Provide the [x, y] coordinate of the cell's center where the given text is located.  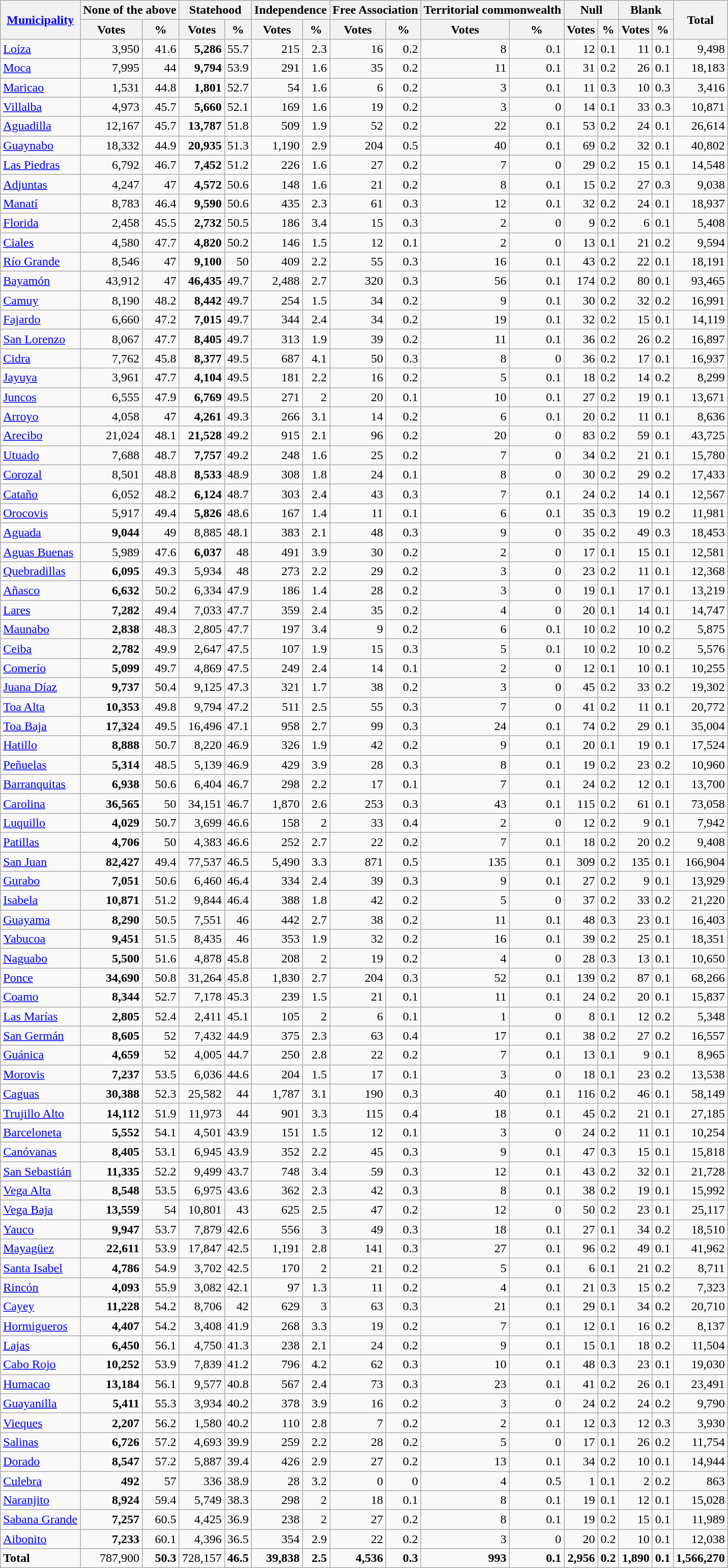
8,501 [111, 474]
45.5 [161, 223]
56.2 [161, 1423]
6,975 [201, 1191]
16,557 [700, 1036]
56 [465, 281]
15,837 [700, 997]
7,051 [111, 881]
Vega Alta [41, 1191]
442 [277, 920]
Free Association [375, 10]
10,650 [700, 958]
313 [277, 339]
174 [581, 281]
321 [277, 687]
51.6 [161, 958]
Morovis [41, 1074]
Luquillo [41, 823]
43,725 [700, 436]
50.8 [161, 978]
266 [277, 416]
7,233 [111, 1539]
7,688 [111, 455]
8,344 [111, 997]
Manatí [41, 203]
239 [277, 997]
57 [161, 1481]
5,286 [201, 49]
Rincón [41, 1287]
2,207 [111, 1423]
25,117 [700, 1210]
8,965 [700, 1055]
Toa Baja [41, 726]
511 [277, 707]
99 [358, 726]
60.5 [161, 1520]
5,139 [201, 765]
748 [277, 1171]
14,548 [700, 165]
1,531 [111, 87]
4,261 [201, 416]
Aguada [41, 532]
354 [277, 1539]
Territorial commonwealth [492, 10]
39.9 [238, 1442]
4.2 [316, 1365]
8,137 [700, 1326]
9,408 [700, 842]
39.4 [238, 1461]
Naranjito [41, 1500]
20,710 [700, 1307]
11,973 [201, 1113]
Guayama [41, 920]
308 [277, 474]
Culebra [41, 1481]
8,548 [111, 1191]
53.7 [161, 1229]
Toa Alta [41, 707]
41.6 [161, 49]
51.9 [161, 1113]
Aibonito [41, 1539]
250 [277, 1055]
Municipality [41, 20]
2,956 [581, 1558]
Arecibo [41, 436]
4,501 [201, 1132]
49.9 [161, 649]
344 [277, 320]
796 [277, 1365]
8,220 [201, 745]
4,973 [111, 107]
Isabela [41, 900]
4,786 [111, 1268]
1,191 [277, 1249]
44.8 [161, 87]
3,950 [111, 49]
Peñuelas [41, 765]
7,452 [201, 165]
6,769 [201, 397]
13,671 [700, 397]
1.7 [316, 687]
Loíza [41, 49]
14,119 [700, 320]
9,590 [201, 203]
36.5 [238, 1539]
Juana Díaz [41, 687]
10,255 [700, 668]
8,706 [201, 1307]
Ponce [41, 978]
2,488 [277, 281]
5,408 [700, 223]
10,353 [111, 707]
375 [277, 1036]
97 [277, 1287]
74 [581, 726]
226 [277, 165]
4,693 [201, 1442]
8,290 [111, 920]
167 [277, 513]
18,332 [111, 145]
139 [581, 978]
36,565 [111, 803]
170 [277, 1268]
Humacao [41, 1384]
Adjuntas [41, 184]
409 [277, 262]
249 [277, 668]
4,750 [201, 1345]
8,783 [111, 203]
993 [465, 1558]
19,030 [700, 1365]
3,930 [700, 1423]
Caguas [41, 1094]
1,830 [277, 978]
2,458 [111, 223]
141 [358, 1249]
19,302 [700, 687]
5,500 [111, 958]
9,451 [111, 939]
5,875 [700, 629]
Bayamón [41, 281]
116 [581, 1094]
958 [277, 726]
44.6 [238, 1074]
37 [581, 900]
2,732 [201, 223]
336 [201, 1481]
5,917 [111, 513]
48.6 [238, 513]
42.1 [238, 1287]
Vega Baja [41, 1210]
7,839 [201, 1365]
8,533 [201, 474]
8,605 [111, 1036]
7,282 [111, 610]
5,490 [277, 862]
15,028 [700, 1500]
208 [277, 958]
7,257 [111, 1520]
Sabana Grande [41, 1520]
59.4 [161, 1500]
83 [581, 436]
5,552 [111, 1132]
Juncos [41, 397]
166,904 [700, 862]
38.9 [238, 1481]
11,981 [700, 513]
268 [277, 1326]
291 [277, 68]
6,632 [111, 591]
Blank [646, 10]
2,411 [201, 1016]
58,149 [700, 1094]
13,538 [700, 1074]
93,465 [700, 281]
148 [277, 184]
190 [358, 1094]
Mayagüez [41, 1249]
362 [277, 1191]
4,659 [111, 1055]
45.1 [238, 1016]
18,183 [700, 68]
4,247 [111, 184]
8,442 [201, 300]
6,404 [201, 784]
15,780 [700, 455]
San Lorenzo [41, 339]
12,567 [700, 494]
8,299 [700, 378]
6,938 [111, 784]
11,989 [700, 1520]
6,726 [111, 1442]
252 [277, 842]
13,700 [700, 784]
8,924 [111, 1500]
3,082 [201, 1287]
5,314 [111, 765]
5,989 [111, 552]
359 [277, 610]
4,425 [201, 1520]
55.7 [238, 49]
52.1 [238, 107]
41,962 [700, 1249]
39,838 [277, 1558]
52.2 [161, 1171]
492 [111, 1481]
4,580 [111, 243]
Fajardo [41, 320]
Ceiba [41, 649]
None of the above [130, 10]
11,754 [700, 1442]
Cidra [41, 358]
6,945 [201, 1152]
625 [277, 1210]
12,581 [700, 552]
16,403 [700, 920]
50.3 [161, 1558]
Las Marías [41, 1016]
6,460 [201, 881]
5,348 [700, 1016]
181 [277, 378]
48.5 [161, 765]
253 [358, 803]
107 [277, 649]
20,772 [700, 707]
Guayanilla [41, 1403]
16,937 [700, 358]
787,900 [111, 1558]
San Sebastián [41, 1171]
Comerío [41, 668]
21,220 [700, 900]
Ciales [41, 243]
15,818 [700, 1152]
1,890 [635, 1558]
1,580 [201, 1423]
Coamo [41, 997]
Maricao [41, 87]
21,024 [111, 436]
Camuy [41, 300]
259 [277, 1442]
9,100 [201, 262]
352 [277, 1152]
9,947 [111, 1229]
9,498 [700, 49]
5,660 [201, 107]
36.9 [238, 1520]
Río Grande [41, 262]
7,323 [700, 1287]
38.3 [238, 1500]
6,660 [111, 320]
20,935 [201, 145]
54.1 [161, 1132]
Moca [41, 68]
12,167 [111, 126]
8,546 [111, 262]
Dorado [41, 1461]
6,036 [201, 1074]
2,782 [111, 649]
43.7 [238, 1171]
34,690 [111, 978]
17,524 [700, 745]
491 [277, 552]
47.3 [238, 687]
13,184 [111, 1384]
51.3 [238, 145]
Villalba [41, 107]
16,496 [201, 726]
Naguabo [41, 958]
4,005 [201, 1055]
8,711 [700, 1268]
6,334 [201, 591]
110 [277, 1423]
82,427 [111, 862]
Orocovis [41, 513]
Utuado [41, 455]
3.2 [316, 1481]
Barceloneta [41, 1132]
14,112 [111, 1113]
53.1 [161, 1152]
7,942 [700, 823]
9,737 [111, 687]
273 [277, 571]
Hormigueros [41, 1326]
353 [277, 939]
42.6 [238, 1229]
1,190 [277, 145]
11,335 [111, 1171]
4,407 [111, 1326]
San Germán [41, 1036]
3,408 [201, 1326]
43.6 [238, 1191]
7,551 [201, 920]
6,450 [111, 1345]
Jayuya [41, 378]
1,870 [277, 803]
Cataño [41, 494]
4,572 [201, 184]
11,504 [700, 1345]
Hatillo [41, 745]
Corozal [41, 474]
6,555 [111, 397]
8,547 [111, 1461]
Statehood [215, 10]
54.9 [161, 1268]
2.6 [316, 803]
151 [277, 1132]
915 [277, 436]
901 [277, 1113]
Yabucoa [41, 939]
326 [277, 745]
629 [277, 1307]
13,219 [700, 591]
Cabo Rojo [41, 1365]
Null [591, 10]
248 [277, 455]
7,178 [201, 997]
18,351 [700, 939]
45.3 [238, 997]
378 [277, 1403]
43,912 [111, 281]
2,647 [201, 649]
4,820 [201, 243]
15,992 [700, 1191]
Guaynabo [41, 145]
4,536 [358, 1558]
51.8 [238, 126]
334 [277, 881]
Añasco [41, 591]
6,052 [111, 494]
60.1 [161, 1539]
6,037 [201, 552]
5,099 [111, 668]
16,897 [700, 339]
5,934 [201, 571]
4,869 [201, 668]
68,266 [700, 978]
17,433 [700, 474]
426 [277, 1461]
8,190 [111, 300]
18,191 [700, 262]
303 [277, 494]
Salinas [41, 1442]
41.9 [238, 1326]
55.9 [161, 1287]
80 [635, 281]
9,844 [201, 900]
Yauco [41, 1229]
197 [277, 629]
7,762 [111, 358]
Barranquitas [41, 784]
35,004 [700, 726]
52.3 [161, 1094]
567 [277, 1384]
4,093 [111, 1287]
50.4 [161, 687]
5,576 [700, 649]
62 [358, 1365]
52.4 [161, 1016]
41.2 [238, 1365]
31,264 [201, 978]
18,510 [700, 1229]
320 [358, 281]
27,185 [700, 1113]
5,749 [201, 1500]
Independence [290, 10]
556 [277, 1229]
40,802 [700, 145]
3,702 [201, 1268]
5,887 [201, 1461]
69 [581, 145]
Florida [41, 223]
8,377 [201, 358]
871 [358, 862]
1,801 [201, 87]
1,787 [277, 1094]
7,995 [111, 68]
41.3 [238, 1345]
3,961 [111, 378]
7,015 [201, 320]
17,847 [201, 1249]
309 [581, 862]
30,388 [111, 1094]
Lares [41, 610]
51.5 [161, 939]
Canóvanas [41, 1152]
Gurabo [41, 881]
10,252 [111, 1365]
10,960 [700, 765]
Santa Isabel [41, 1268]
21,728 [700, 1171]
254 [277, 300]
271 [277, 397]
48.9 [238, 474]
21,528 [201, 436]
8,636 [700, 416]
7,033 [201, 610]
Aguas Buenas [41, 552]
26,614 [700, 126]
44.7 [238, 1055]
18,453 [700, 532]
169 [277, 107]
3,699 [201, 823]
Lajas [41, 1345]
13,559 [111, 1210]
8,885 [201, 532]
215 [277, 49]
13,787 [201, 126]
53 [581, 126]
23,491 [700, 1384]
863 [700, 1481]
Las Piedras [41, 165]
Aguadilla [41, 126]
4,706 [111, 842]
7,879 [201, 1229]
11,228 [111, 1307]
509 [277, 126]
12,038 [700, 1539]
Patillas [41, 842]
77,537 [201, 862]
7,432 [201, 1036]
Guánica [41, 1055]
429 [277, 765]
9,499 [201, 1171]
728,157 [201, 1558]
22,611 [111, 1249]
687 [277, 358]
4.1 [316, 358]
40.8 [238, 1384]
25,582 [201, 1094]
3,934 [201, 1403]
10,801 [201, 1210]
9,790 [700, 1403]
Trujillo Alto [41, 1113]
13,929 [700, 881]
73,058 [700, 803]
14,747 [700, 610]
4,878 [201, 958]
9,038 [700, 184]
2,838 [111, 629]
47.1 [238, 726]
Carolina [41, 803]
49.8 [161, 707]
46,435 [201, 281]
Quebradillas [41, 571]
16,991 [700, 300]
105 [277, 1016]
73 [358, 1384]
8,435 [201, 939]
48.8 [161, 474]
8,067 [111, 339]
18,937 [700, 203]
3,416 [700, 87]
7,237 [111, 1074]
12,368 [700, 571]
Cayey [41, 1307]
47.6 [161, 552]
146 [277, 243]
5,411 [111, 1403]
383 [277, 532]
10,254 [700, 1132]
4,383 [201, 842]
San Juan [41, 862]
6,792 [111, 165]
9,577 [201, 1384]
31 [581, 68]
9,594 [700, 243]
4,058 [111, 416]
4,104 [201, 378]
Vieques [41, 1423]
158 [277, 823]
4,029 [111, 823]
1.3 [316, 1287]
Maunabo [41, 629]
4,396 [201, 1539]
5,826 [201, 513]
Arroyo [41, 416]
9,125 [201, 687]
435 [277, 203]
6,095 [111, 571]
34,151 [201, 803]
48.3 [161, 629]
17,324 [111, 726]
55.3 [161, 1403]
1,566,270 [700, 1558]
7,757 [201, 455]
8,888 [111, 745]
6,124 [201, 494]
87 [635, 978]
9,044 [111, 532]
388 [277, 900]
14,944 [700, 1461]
